Locate the cell with the specified text and output its [x, y] center coordinate. 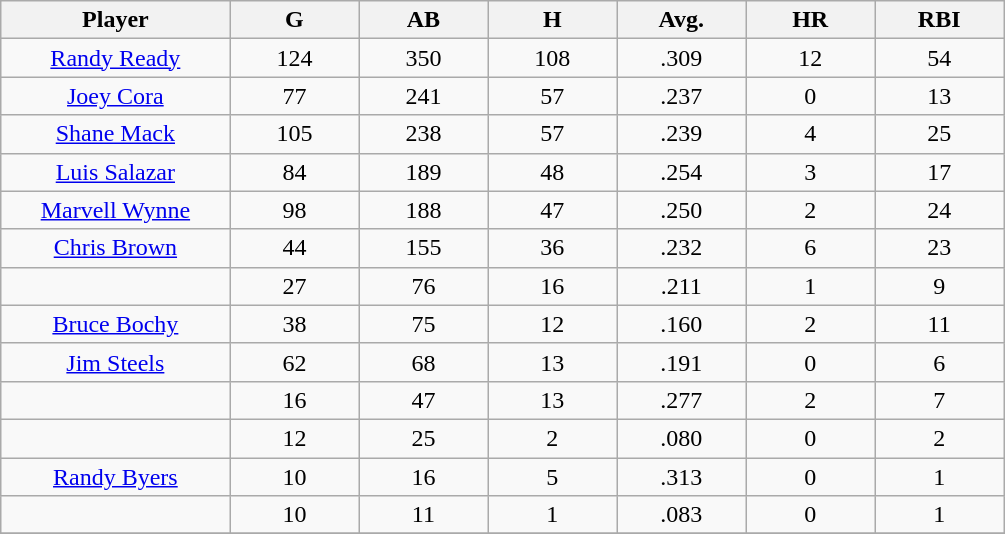
155 [424, 248]
AB [424, 20]
75 [424, 324]
.083 [682, 515]
17 [940, 172]
Randy Ready [116, 58]
Joey Cora [116, 96]
108 [552, 58]
Chris Brown [116, 248]
Shane Mack [116, 134]
98 [294, 210]
24 [940, 210]
.080 [682, 438]
G [294, 20]
124 [294, 58]
Marvell Wynne [116, 210]
H [552, 20]
48 [552, 172]
Luis Salazar [116, 172]
Randy Byers [116, 477]
9 [940, 286]
105 [294, 134]
.237 [682, 96]
23 [940, 248]
5 [552, 477]
RBI [940, 20]
54 [940, 58]
Jim Steels [116, 362]
36 [552, 248]
.239 [682, 134]
238 [424, 134]
HR [810, 20]
7 [940, 400]
350 [424, 58]
.211 [682, 286]
3 [810, 172]
.309 [682, 58]
241 [424, 96]
.250 [682, 210]
38 [294, 324]
.160 [682, 324]
Avg. [682, 20]
Bruce Bochy [116, 324]
.232 [682, 248]
76 [424, 286]
.191 [682, 362]
189 [424, 172]
77 [294, 96]
44 [294, 248]
188 [424, 210]
.277 [682, 400]
84 [294, 172]
4 [810, 134]
.254 [682, 172]
Player [116, 20]
62 [294, 362]
27 [294, 286]
68 [424, 362]
.313 [682, 477]
